Determine the [x, y] coordinate at the center of the cell enclosing the given text.  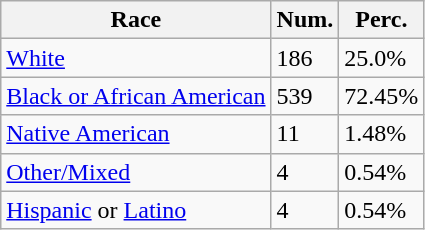
White [136, 58]
186 [305, 58]
539 [305, 96]
11 [305, 134]
Native American [136, 134]
Hispanic or Latino [136, 210]
Black or African American [136, 96]
Race [136, 20]
1.48% [382, 134]
72.45% [382, 96]
Num. [305, 20]
Other/Mixed [136, 172]
25.0% [382, 58]
Perc. [382, 20]
